Output the [X, Y] coordinate of the center of the cell containing the given text.  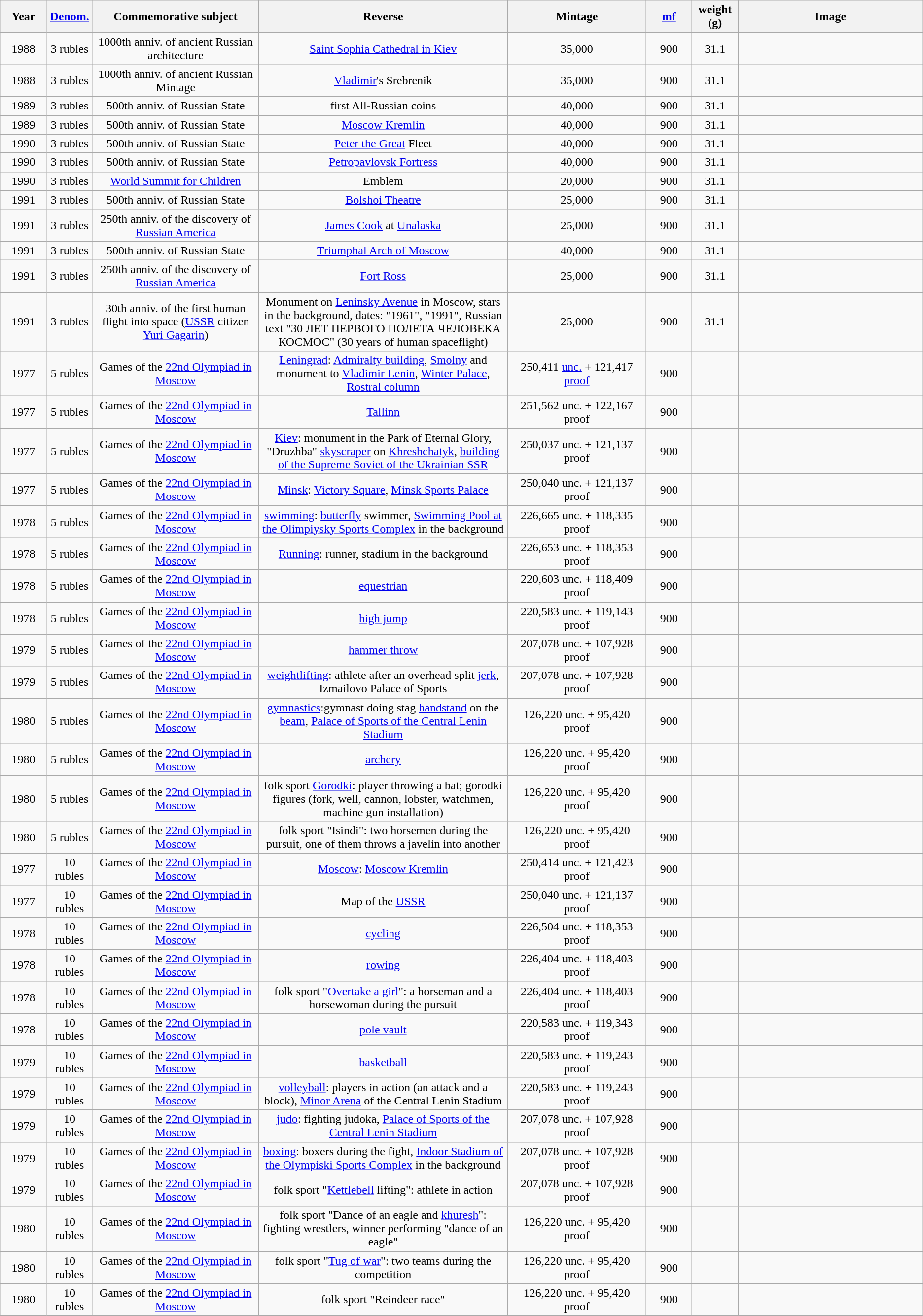
Reverse [383, 17]
weightlifting: athlete after an overhead split jerk, Izmailovo Palace of Sports [383, 682]
250,037 unc. + 121,137 proof [577, 451]
Petropavlovsk Fortress [383, 162]
220,583 unc. + 119,343 proof [577, 1030]
Denom. [70, 17]
boxing: boxers during the fight, Indoor Stadium of the Olympiski Sports Complex in the background [383, 1158]
folk sport "Tug of war": two teams during the competition [383, 1267]
220,603 unc. + 118,409 proof [577, 586]
first All-Russian coins [383, 106]
Bolshoi Theatre [383, 200]
Map of the USSR [383, 901]
Image [830, 17]
swimming: butterfly swimmer, Swimming Pool at the Olimpiysky Sports Complex in the background [383, 522]
1000th anniv. of ancient Russian Mintage [176, 81]
220,583 unc. + 119,143 proof [577, 618]
Peter the Great Fleet [383, 143]
basketball [383, 1062]
Vladimir's Srebrenik [383, 81]
cycling [383, 934]
226,653 unc. + 118,353 proof [577, 554]
folk sport Gorodki: player throwing a bat; gorodki figures (fork, well, cannon, lobster, watchmen, machine gun installation) [383, 798]
20,000 [577, 181]
Moscow Kremlin [383, 125]
folk sport "Overtake a girl": a horseman and a horsewoman during the pursuit [383, 998]
rowing [383, 965]
judo: fighting judoka, Palace of Sports of the Central Lenin Stadium [383, 1126]
250,411 unc. + 121,417 proof [577, 374]
hammer throw [383, 650]
Emblem [383, 181]
gymnastics:gymnast doing stag handstand on the beam, Palace of Sports of the Central Lenin Stadium [383, 721]
volleyball: players in action (an attack and a block), Minor Arena of the Central Lenin Stadium [383, 1094]
251,562 unc. + 122,167 proof [577, 412]
Kiev: monument in the Park of Eternal Glory, "Druzhba" skyscraper on Khreshchatyk, building of the Supreme Soviet of the Ukrainian SSR [383, 451]
archery [383, 759]
250,414 unc. + 121,423 proof [577, 869]
Tallinn [383, 412]
folk sport "Reindeer race" [383, 1300]
Triumphal Arch of Moscow [383, 250]
226,504 unc. + 118,353 proof [577, 934]
folk sport "Isindi": two horsemen during the pursuit, one of them throws a javelin into another [383, 837]
James Cook at Unalaska [383, 225]
Minsk: Victory Square, Minsk Sports Palace [383, 490]
1000th anniv. of ancient Russian architecture [176, 48]
Saint Sophia Cathedral in Kiev [383, 48]
folk sport "Kettlebell lifting": athlete in action [383, 1190]
Commemorative subject [176, 17]
Moscow: Moscow Kremlin [383, 869]
Year [24, 17]
equestrian [383, 586]
mf [669, 17]
weight (g) [715, 17]
Leningrad: Admiralty building, Smolny and monument to Vladimir Lenin, Winter Palace, Rostral column [383, 374]
30th anniv. of the first human flight into space (USSR citizen Yuri Gagarin) [176, 321]
pole vault [383, 1030]
226,665 unc. + 118,335 proof [577, 522]
World Summit for Children [176, 181]
folk sport "Dance of an eagle and khuresh": fighting wrestlers, winner performing "dance of an eagle" [383, 1229]
Mintage [577, 17]
high jump [383, 618]
Fort Ross [383, 276]
Running: runner, stadium in the background [383, 554]
